Determine the (x, y) coordinate at the center of the cell enclosing the given text.  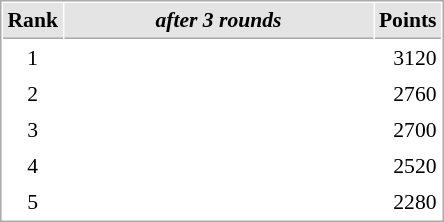
2760 (408, 93)
5 (32, 201)
2700 (408, 129)
2280 (408, 201)
Rank (32, 21)
after 3 rounds (218, 21)
3120 (408, 57)
2520 (408, 165)
1 (32, 57)
Points (408, 21)
2 (32, 93)
4 (32, 165)
3 (32, 129)
